Search for the cell housing the specified text and yield its (X, Y) center coordinate. 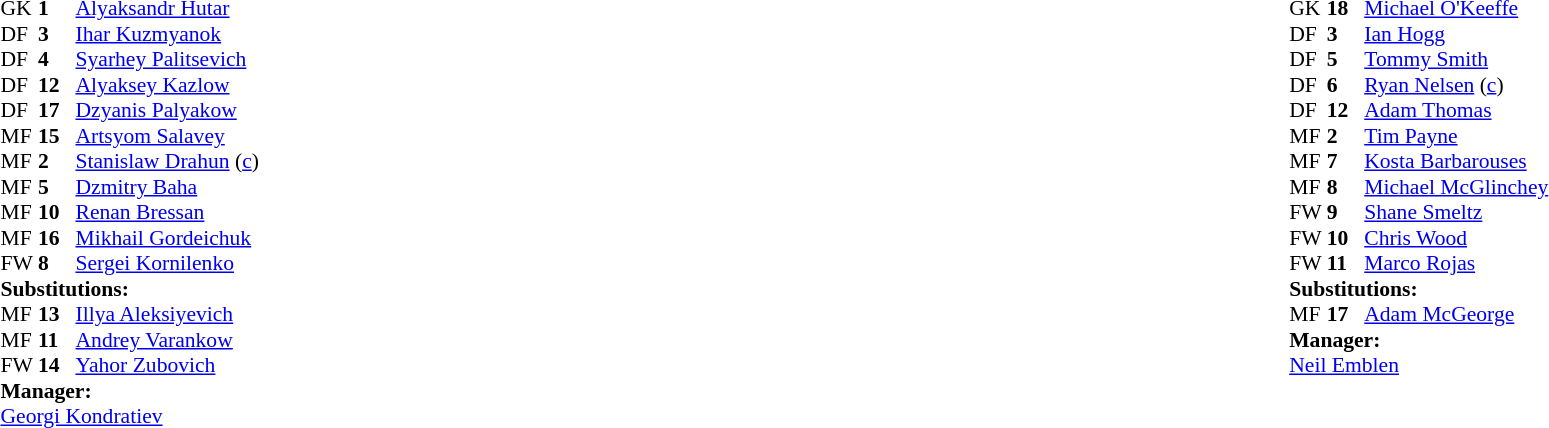
Shane Smeltz (1456, 213)
Tim Payne (1456, 136)
Tommy Smith (1456, 59)
Renan Bressan (168, 213)
7 (1346, 161)
Andrey Varankow (168, 340)
Syarhey Palitsevich (168, 59)
Marco Rojas (1456, 263)
Artsyom Salavey (168, 136)
Ian Hogg (1456, 34)
4 (57, 59)
Neil Emblen (1418, 365)
6 (1346, 85)
Michael McGlinchey (1456, 187)
Adam McGeorge (1456, 315)
Stanislaw Drahun (c) (168, 161)
13 (57, 315)
16 (57, 238)
Illya Aleksiyevich (168, 315)
14 (57, 365)
9 (1346, 213)
Ryan Nelsen (c) (1456, 85)
Dzyanis Palyakow (168, 111)
Chris Wood (1456, 238)
Dzmitry Baha (168, 187)
Alyaksey Kazlow (168, 85)
Sergei Kornilenko (168, 263)
Yahor Zubovich (168, 365)
15 (57, 136)
Ihar Kuzmyanok (168, 34)
Mikhail Gordeichuk (168, 238)
Adam Thomas (1456, 111)
Kosta Barbarouses (1456, 161)
